Find where the given text appears and provide that cell's center as (x, y) coordinate. 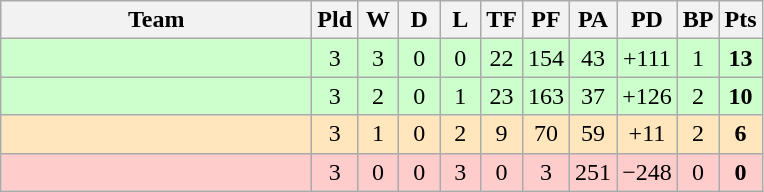
Pts (740, 20)
154 (546, 58)
70 (546, 134)
+11 (648, 134)
59 (594, 134)
PF (546, 20)
+126 (648, 96)
BP (698, 20)
+111 (648, 58)
22 (502, 58)
Pld (335, 20)
W (378, 20)
D (420, 20)
163 (546, 96)
37 (594, 96)
TF (502, 20)
PA (594, 20)
L (460, 20)
13 (740, 58)
Team (156, 20)
10 (740, 96)
9 (502, 134)
−248 (648, 172)
251 (594, 172)
43 (594, 58)
6 (740, 134)
23 (502, 96)
PD (648, 20)
